Determine the (X, Y) coordinate at the center of the cell enclosing the given text.  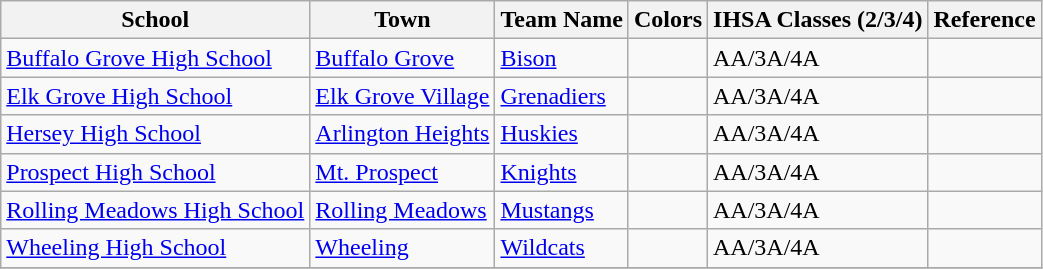
Wildcats (562, 248)
Knights (562, 172)
Grenadiers (562, 96)
Bison (562, 58)
Prospect High School (156, 172)
Wheeling High School (156, 248)
Arlington Heights (402, 134)
Elk Grove High School (156, 96)
IHSA Classes (2/3/4) (818, 20)
Wheeling (402, 248)
Colors (668, 20)
Buffalo Grove (402, 58)
Reference (984, 20)
Rolling Meadows (402, 210)
School (156, 20)
Mustangs (562, 210)
Town (402, 20)
Buffalo Grove High School (156, 58)
Team Name (562, 20)
Mt. Prospect (402, 172)
Elk Grove Village (402, 96)
Hersey High School (156, 134)
Huskies (562, 134)
Rolling Meadows High School (156, 210)
